From the cell containing the given text, extract its center point as [x, y] coordinate. 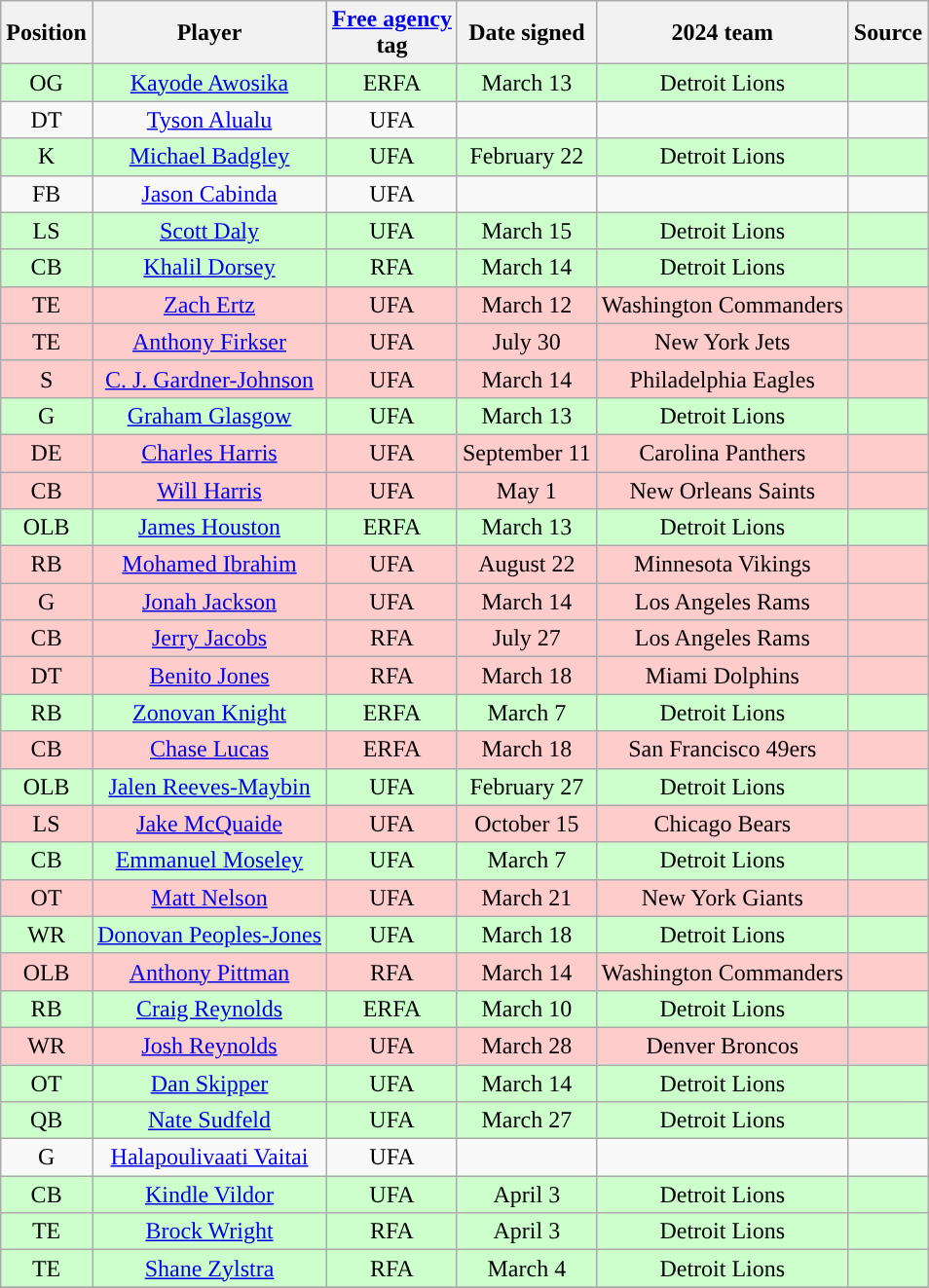
March 10 [526, 1009]
May 1 [526, 490]
Nate Sudfeld [208, 1121]
Will Harris [208, 490]
Jalen Reeves-Maybin [208, 787]
July 27 [526, 639]
March 12 [526, 305]
Minnesota Vikings [723, 565]
Shane Zylstra [208, 1269]
2024 team [723, 33]
Scott Daly [208, 231]
Charles Harris [208, 453]
Kindle Vildor [208, 1195]
S [47, 379]
Anthony Pittman [208, 972]
Zonovan Knight [208, 713]
DE [47, 453]
FB [47, 194]
March 15 [526, 231]
Benito Jones [208, 676]
Philadelphia Eagles [723, 379]
March 21 [526, 898]
New York Jets [723, 342]
C. J. Gardner-Johnson [208, 379]
New Orleans Saints [723, 490]
Anthony Firkser [208, 342]
San Francisco 49ers [723, 750]
Free agencytag [392, 33]
Donovan Peoples-Jones [208, 935]
October 15 [526, 824]
March 4 [526, 1269]
Emmanuel Moseley [208, 861]
February 22 [526, 157]
Source [888, 33]
QB [47, 1121]
Dan Skipper [208, 1084]
Brock Wright [208, 1232]
February 27 [526, 787]
Chase Lucas [208, 750]
Position [47, 33]
Matt Nelson [208, 898]
Player [208, 33]
Graham Glasgow [208, 416]
Denver Broncos [723, 1046]
March 28 [526, 1046]
Mohamed Ibrahim [208, 565]
Jonah Jackson [208, 602]
Miami Dolphins [723, 676]
James Houston [208, 528]
Halapoulivaati Vaitai [208, 1158]
August 22 [526, 565]
Craig Reynolds [208, 1009]
March 27 [526, 1121]
Michael Badgley [208, 157]
Date signed [526, 33]
Chicago Bears [723, 824]
Tyson Alualu [208, 120]
July 30 [526, 342]
Carolina Panthers [723, 453]
Jake McQuaide [208, 824]
Khalil Dorsey [208, 268]
K [47, 157]
Kayode Awosika [208, 83]
September 11 [526, 453]
Josh Reynolds [208, 1046]
Jason Cabinda [208, 194]
OG [47, 83]
Zach Ertz [208, 305]
Jerry Jacobs [208, 639]
New York Giants [723, 898]
